Provide the [X, Y] coordinate of the cell's center where the given text is located.  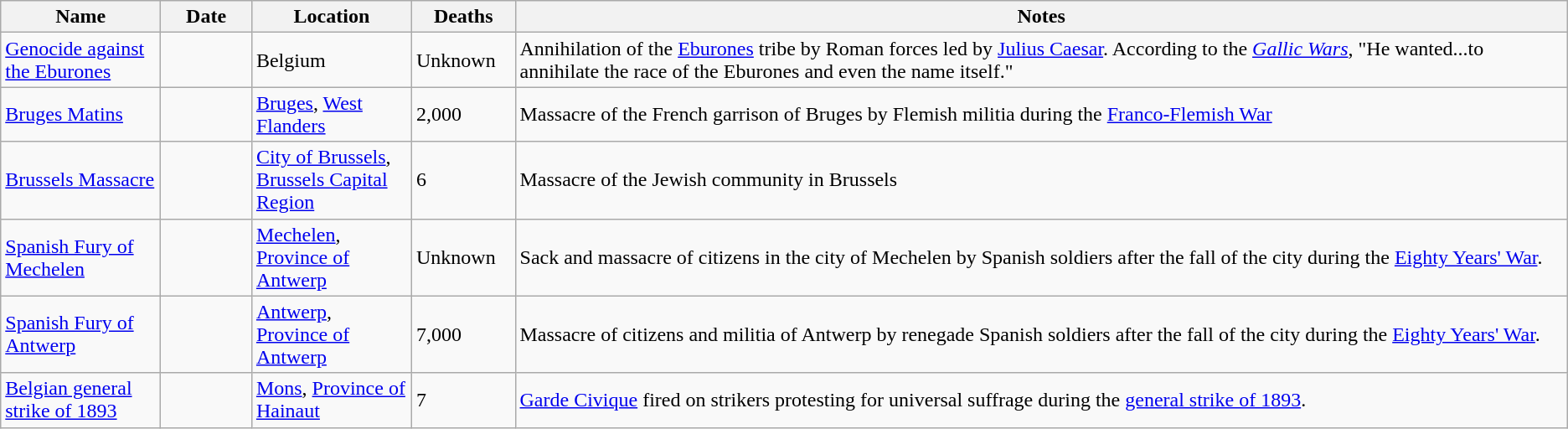
2,000 [463, 114]
Bruges, West Flanders [332, 114]
Notes [1041, 17]
Belgium [332, 60]
Massacre of citizens and militia of Antwerp by renegade Spanish soldiers after the fall of the city during the Eighty Years' War. [1041, 334]
Massacre of the French garrison of Bruges by Flemish militia during the Franco-Flemish War [1041, 114]
Date [206, 17]
Location [332, 17]
Genocide against the Eburones [80, 60]
7,000 [463, 334]
Belgian general strike of 1893 [80, 401]
Spanish Fury of Antwerp [80, 334]
Garde Civique fired on strikers protesting for universal suffrage during the general strike of 1893. [1041, 401]
6 [463, 180]
Spanish Fury of Mechelen [80, 257]
Sack and massacre of citizens in the city of Mechelen by Spanish soldiers after the fall of the city during the Eighty Years' War. [1041, 257]
7 [463, 401]
Massacre of the Jewish community in Brussels [1041, 180]
Mechelen, Province of Antwerp [332, 257]
Brussels Massacre [80, 180]
City of Brussels, Brussels Capital Region [332, 180]
Deaths [463, 17]
Bruges Matins [80, 114]
Antwerp, Province of Antwerp [332, 334]
Name [80, 17]
Mons, Province of Hainaut [332, 401]
